Return [X, Y] of the center of cell containing provided text 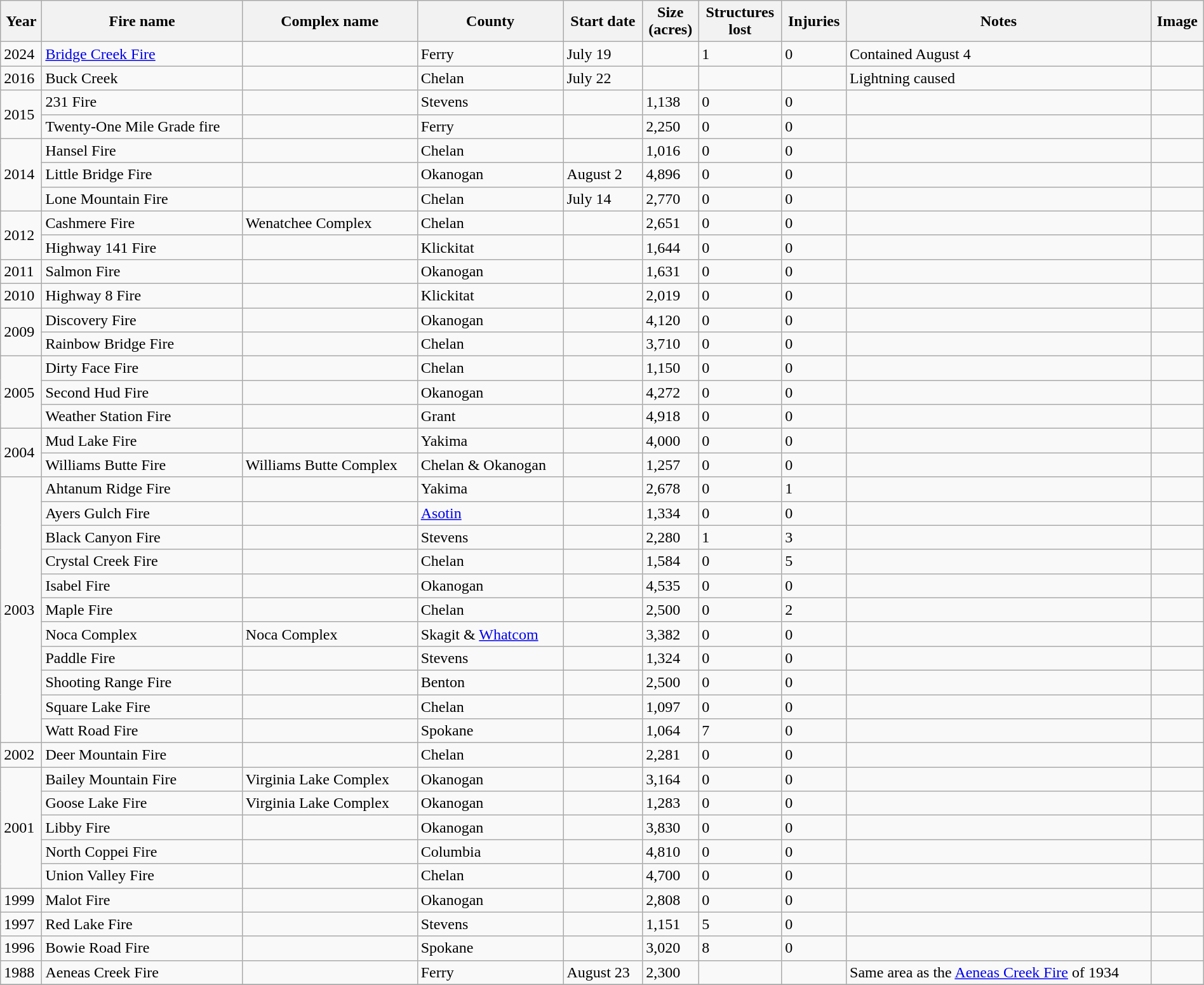
Skagit & Whatcom [490, 634]
2,808 [671, 900]
Watt Road Fire [142, 731]
1,584 [671, 561]
1,644 [671, 247]
3,710 [671, 344]
July 14 [603, 199]
1999 [22, 900]
Little Bridge Fire [142, 175]
Year [22, 22]
1,324 [671, 658]
Bowie Road Fire [142, 948]
Salmon Fire [142, 271]
Aeneas Creek Fire [142, 972]
7 [740, 731]
4,120 [671, 319]
2,300 [671, 972]
Asotin [490, 513]
Ahtanum Ridge Fire [142, 489]
Isabel Fire [142, 586]
4,918 [671, 417]
Twenty-One Mile Grade fire [142, 126]
1,097 [671, 707]
2,280 [671, 537]
Buck Creek [142, 78]
2015 [22, 114]
Weather Station Fire [142, 417]
Complex name [330, 22]
County [490, 22]
2010 [22, 295]
1997 [22, 924]
2012 [22, 235]
2,281 [671, 755]
Chelan & Okanogan [490, 465]
2,250 [671, 126]
Image [1177, 22]
Mud Lake Fire [142, 441]
1,151 [671, 924]
3,020 [671, 948]
4,896 [671, 175]
Black Canyon Fire [142, 537]
2,019 [671, 295]
Size(acres) [671, 22]
Maple Fire [142, 610]
Bailey Mountain Fire [142, 779]
2,770 [671, 199]
July 19 [603, 54]
1,016 [671, 151]
2003 [22, 610]
1,257 [671, 465]
1,283 [671, 803]
Notes [999, 22]
Highway 141 Fire [142, 247]
Structureslost [740, 22]
Williams Butte Fire [142, 465]
3,382 [671, 634]
3,164 [671, 779]
2004 [22, 453]
Williams Butte Complex [330, 465]
Second Hud Fire [142, 392]
Lightning caused [999, 78]
Shooting Range Fire [142, 682]
Discovery Fire [142, 319]
231 Fire [142, 102]
1,334 [671, 513]
Hansel Fire [142, 151]
1,064 [671, 731]
2014 [22, 175]
Injuries [814, 22]
1,138 [671, 102]
4,272 [671, 392]
Fire name [142, 22]
Square Lake Fire [142, 707]
Paddle Fire [142, 658]
July 22 [603, 78]
Contained August 4 [999, 54]
Dirty Face Fire [142, 368]
1988 [22, 972]
Crystal Creek Fire [142, 561]
Bridge Creek Fire [142, 54]
North Coppei Fire [142, 852]
Benton [490, 682]
2002 [22, 755]
8 [740, 948]
Rainbow Bridge Fire [142, 344]
2011 [22, 271]
Union Valley Fire [142, 876]
4,810 [671, 852]
Wenatchee Complex [330, 223]
2 [814, 610]
August 23 [603, 972]
August 2 [603, 175]
4,000 [671, 441]
Same area as the Aeneas Creek Fire of 1934 [999, 972]
2024 [22, 54]
Malot Fire [142, 900]
Ayers Gulch Fire [142, 513]
4,535 [671, 586]
1996 [22, 948]
1,150 [671, 368]
Deer Mountain Fire [142, 755]
2001 [22, 828]
1,631 [671, 271]
Grant [490, 417]
Cashmere Fire [142, 223]
2,651 [671, 223]
Libby Fire [142, 828]
Goose Lake Fire [142, 803]
Start date [603, 22]
3 [814, 537]
Highway 8 Fire [142, 295]
2,678 [671, 489]
2016 [22, 78]
3,830 [671, 828]
Columbia [490, 852]
Red Lake Fire [142, 924]
2005 [22, 392]
2009 [22, 332]
4,700 [671, 876]
Lone Mountain Fire [142, 199]
